Return [X, Y] of the center of cell containing provided text 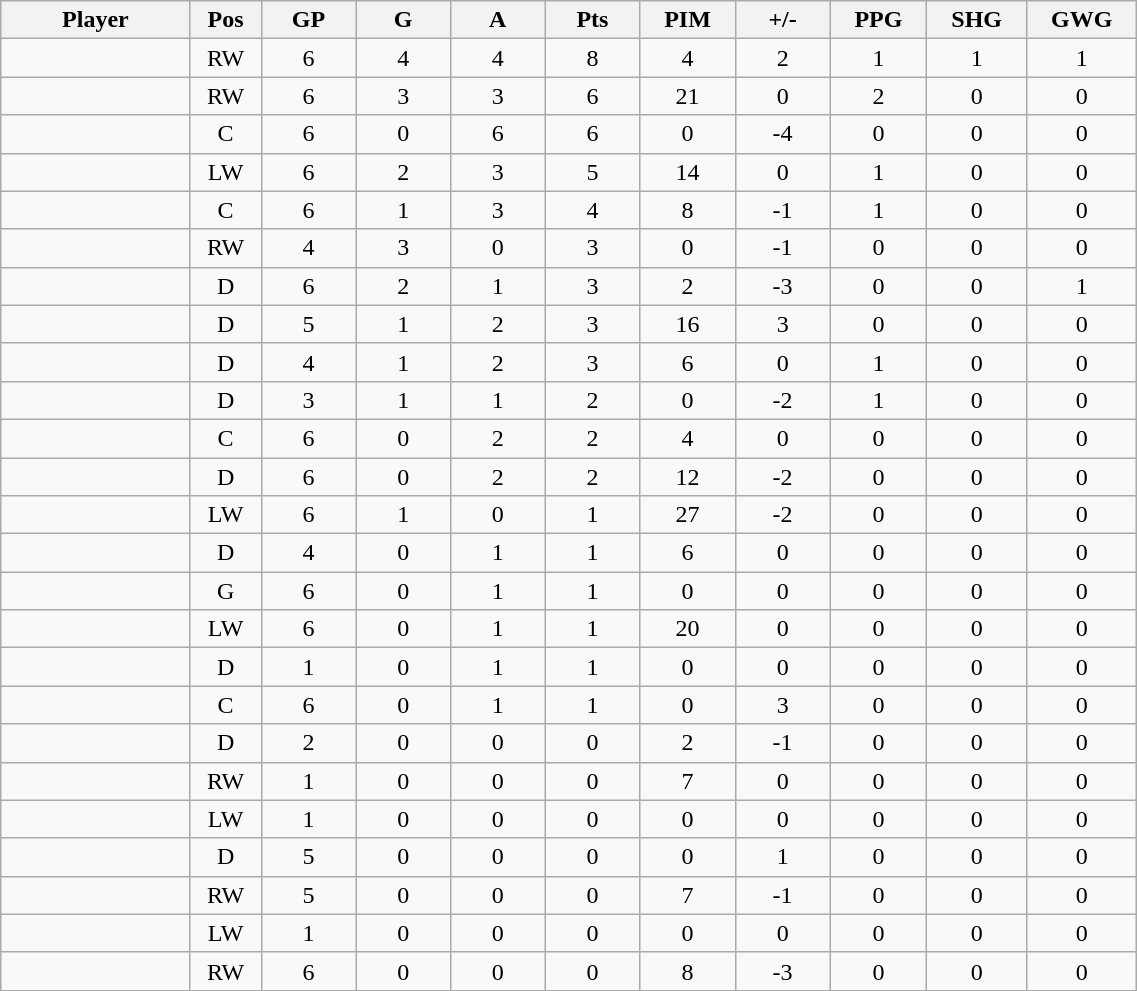
PIM [688, 20]
Pos [226, 20]
Player [96, 20]
Pts [592, 20]
-4 [782, 134]
27 [688, 515]
12 [688, 477]
20 [688, 629]
A [498, 20]
16 [688, 324]
SHG [977, 20]
21 [688, 96]
PPG [878, 20]
GP [308, 20]
14 [688, 172]
GWG [1081, 20]
+/- [782, 20]
